Identify which cell holds the provided text, then report its [X, Y] central coordinate. 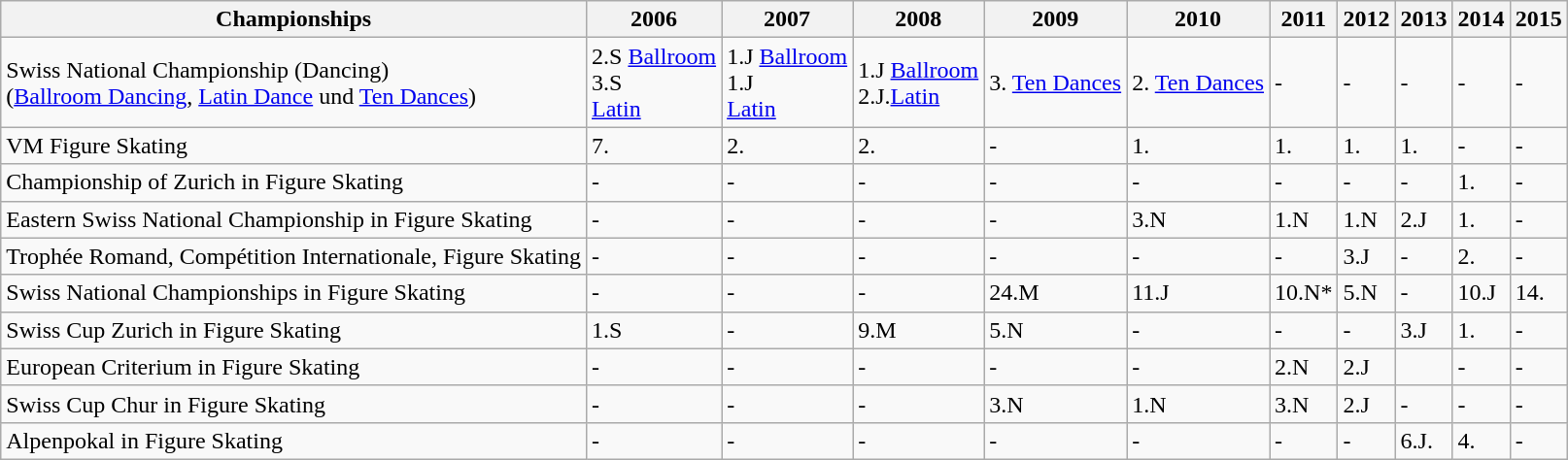
10.J [1481, 293]
Trophée Romand, Compétition Internationale, Figure Skating [293, 256]
Swiss Cup Zurich in Figure Skating [293, 330]
2013 [1424, 19]
3. Ten Dances [1055, 82]
7. [655, 146]
4. [1481, 441]
European Criterium in Figure Skating [293, 367]
2. Ten Dances [1199, 82]
Championship of Zurich in Figure Skating [293, 182]
1.S [655, 330]
Swiss Cup Chur in Figure Skating [293, 404]
2011 [1304, 19]
2015 [1539, 19]
2010 [1199, 19]
Alpenpokal in Figure Skating [293, 441]
2.S Ballroom3.SLatin [655, 82]
2009 [1055, 19]
2006 [655, 19]
2014 [1481, 19]
Championships [293, 19]
9.M [919, 330]
Eastern Swiss National Championship in Figure Skating [293, 219]
1.J Ballroom2.J.Latin [919, 82]
2.N [1304, 367]
Swiss National Championship (Dancing)(Ballroom Dancing, Latin Dance und Ten Dances) [293, 82]
1.J Ballroom1.JLatin [787, 82]
Swiss National Championships in Figure Skating [293, 293]
2008 [919, 19]
2007 [787, 19]
11.J [1199, 293]
14. [1539, 293]
10.N* [1304, 293]
24.M [1055, 293]
6.J. [1424, 441]
2012 [1366, 19]
VM Figure Skating [293, 146]
